Capture the cell that displays the provided text and extract its [x, y] central coordinate. 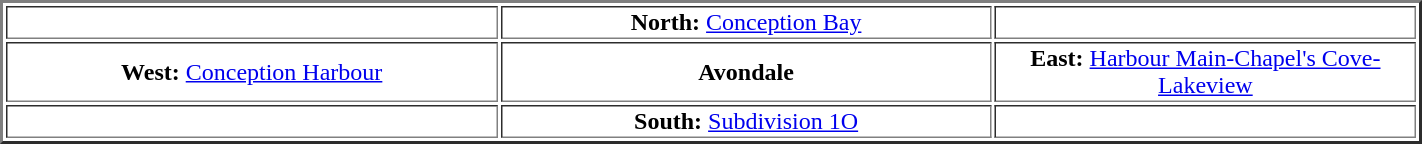
West: Conception Harbour [252, 72]
Avondale [746, 72]
East: Harbour Main-Chapel's Cove-Lakeview [1206, 72]
North: Conception Bay [746, 22]
South: Subdivision 1O [746, 122]
